Extract the (X, Y) coordinate from the center of the cell holding the provided text.  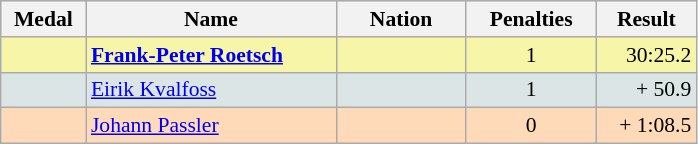
Name (211, 19)
Frank-Peter Roetsch (211, 55)
Result (646, 19)
Medal (44, 19)
30:25.2 (646, 55)
Nation (401, 19)
Eirik Kvalfoss (211, 90)
0 (531, 126)
Johann Passler (211, 126)
+ 50.9 (646, 90)
Penalties (531, 19)
+ 1:08.5 (646, 126)
